For the text-containing cell, return its midpoint in [X, Y] coordinate format. 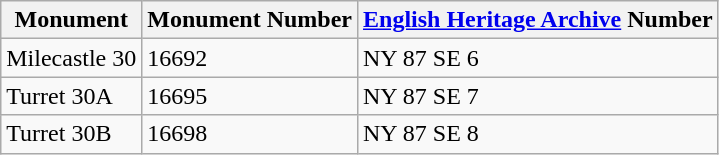
16698 [250, 134]
Milecastle 30 [72, 58]
Monument [72, 20]
English Heritage Archive Number [538, 20]
Turret 30B [72, 134]
16692 [250, 58]
NY 87 SE 7 [538, 96]
Turret 30A [72, 96]
16695 [250, 96]
NY 87 SE 6 [538, 58]
Monument Number [250, 20]
NY 87 SE 8 [538, 134]
